Locate the cell with the specified text and output its (X, Y) center coordinate. 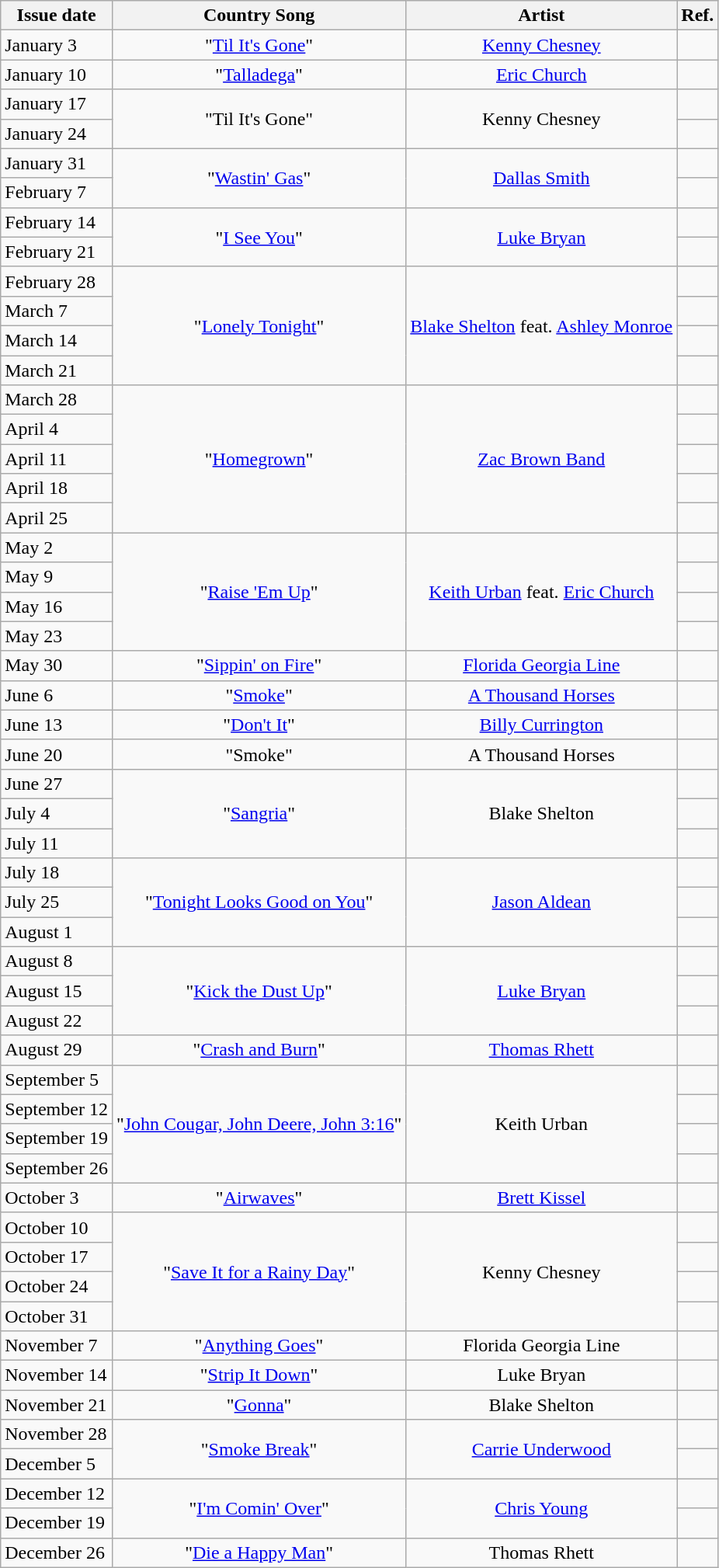
Keith Urban (542, 1124)
September 19 (57, 1139)
"John Cougar, John Deere, John 3:16" (259, 1124)
"Die a Happy Man" (259, 1552)
Ref. (697, 16)
"Crash and Burn" (259, 1050)
January 17 (57, 104)
June 13 (57, 725)
November 14 (57, 1375)
April 11 (57, 459)
May 30 (57, 666)
"I'm Comin' Over" (259, 1508)
Blake Shelton feat. Ashley Monroe (542, 325)
Issue date (57, 16)
"Anything Goes" (259, 1346)
Brett Kissel (542, 1198)
June 20 (57, 754)
"Strip It Down" (259, 1375)
"Don't It" (259, 725)
February 7 (57, 193)
"Kick the Dust Up" (259, 991)
February 21 (57, 252)
March 28 (57, 400)
January 24 (57, 134)
August 29 (57, 1050)
December 12 (57, 1493)
"Gonna" (259, 1405)
November 7 (57, 1346)
October 17 (57, 1257)
April 18 (57, 488)
March 14 (57, 340)
June 27 (57, 784)
"Tonight Looks Good on You" (259, 902)
August 15 (57, 991)
May 23 (57, 636)
March 21 (57, 370)
"Homegrown" (259, 459)
July 18 (57, 873)
"Sippin' on Fire" (259, 666)
"Raise 'Em Up" (259, 592)
September 26 (57, 1168)
Keith Urban feat. Eric Church (542, 592)
Artist (542, 16)
Dallas Smith (542, 178)
August 8 (57, 961)
Eric Church (542, 75)
"Wastin' Gas" (259, 178)
April 4 (57, 429)
Carrie Underwood (542, 1449)
May 2 (57, 548)
December 5 (57, 1464)
"Save It for a Rainy Day" (259, 1271)
April 25 (57, 518)
August 22 (57, 1020)
October 10 (57, 1227)
June 6 (57, 695)
Billy Currington (542, 725)
"I See You" (259, 237)
February 14 (57, 222)
"Talladega" (259, 75)
July 11 (57, 843)
February 28 (57, 281)
"Lonely Tonight" (259, 325)
Jason Aldean (542, 902)
October 3 (57, 1198)
Country Song (259, 16)
January 31 (57, 163)
May 16 (57, 607)
October 31 (57, 1316)
November 28 (57, 1434)
July 25 (57, 902)
Chris Young (542, 1508)
September 5 (57, 1080)
August 1 (57, 932)
Zac Brown Band (542, 459)
"Airwaves" (259, 1198)
November 21 (57, 1405)
January 3 (57, 45)
July 4 (57, 813)
September 12 (57, 1109)
December 19 (57, 1523)
October 24 (57, 1286)
March 7 (57, 311)
January 10 (57, 75)
December 26 (57, 1552)
"Smoke Break" (259, 1449)
"Sangria" (259, 813)
May 9 (57, 577)
